Output the [X, Y] coordinate of the center of the cell containing the given text.  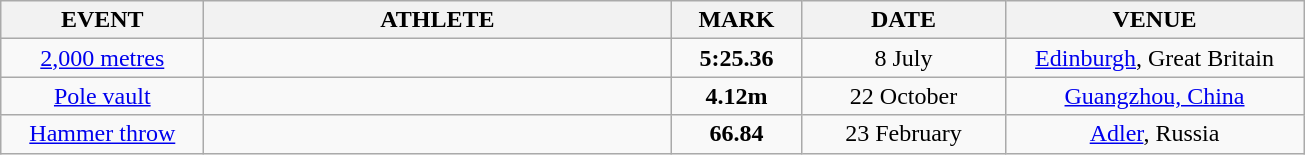
66.84 [736, 134]
Adler, Russia [1154, 134]
VENUE [1154, 20]
DATE [904, 20]
ATHLETE [438, 20]
8 July [904, 58]
2,000 metres [102, 58]
Hammer throw [102, 134]
22 October [904, 96]
MARK [736, 20]
Guangzhou, China [1154, 96]
EVENT [102, 20]
23 February [904, 134]
Edinburgh, Great Britain [1154, 58]
4.12m [736, 96]
Pole vault [102, 96]
5:25.36 [736, 58]
